Provide the (X, Y) coordinate of the cell's center where the given text is located.  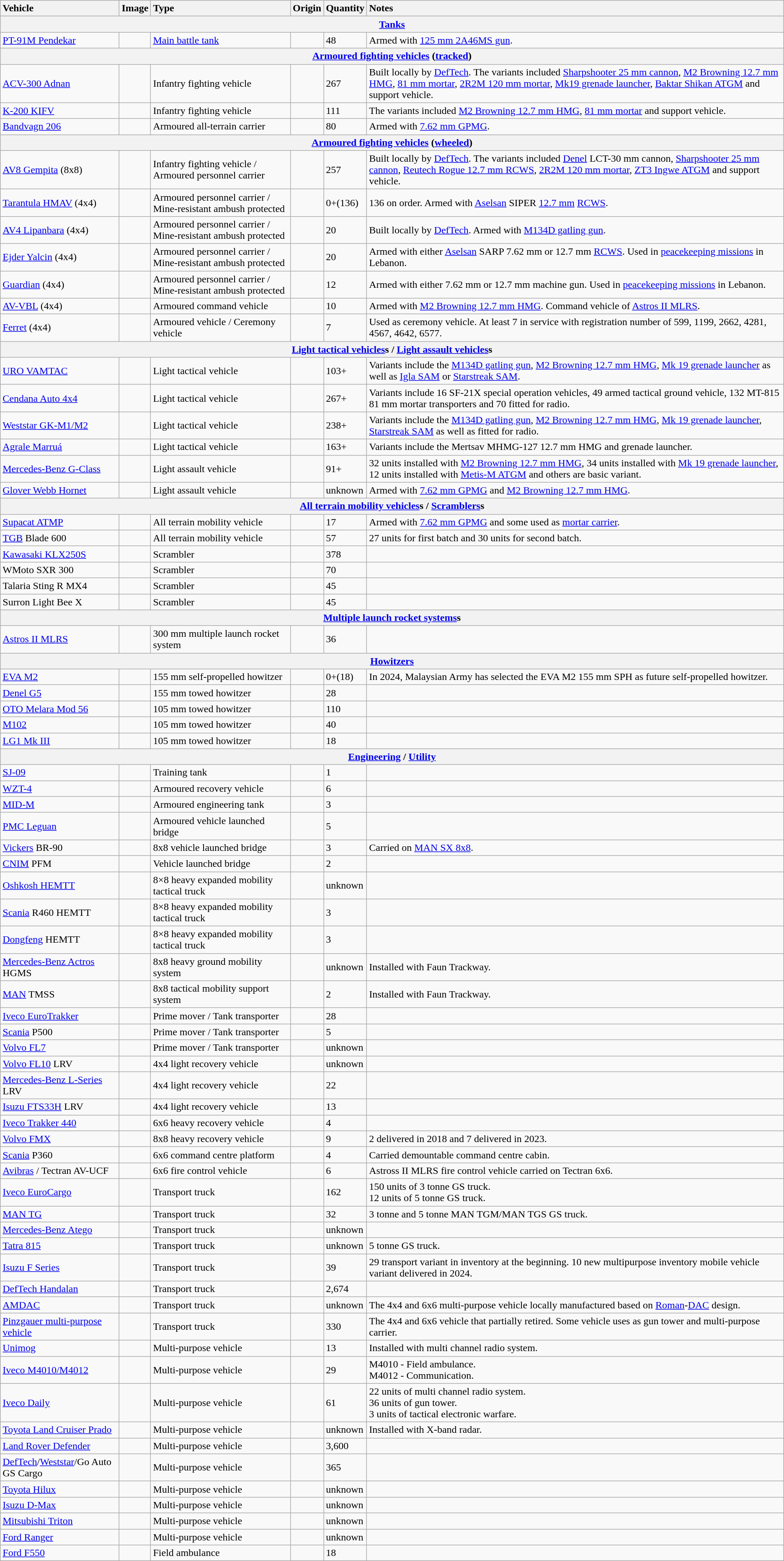
Infantry fighting vehicle / Armoured personnel carrier (221, 170)
CNIM PFM (60, 863)
8x8 vehicle launched bridge (221, 848)
155 mm towed howitzer (221, 693)
136 on order. Armed with Aselsan SIPER 12.7 mm RCWS. (575, 203)
Oshkosh HEMTT (60, 885)
Isuzu F Series (60, 1268)
Armoured command vehicle (221, 306)
EVA M2 (60, 677)
103+ (345, 371)
K-200 KIFV (60, 111)
Mercedes-Benz G-Class (60, 468)
8x8 heavy ground mobility system (221, 967)
22 (345, 1085)
1 (345, 773)
150 units of 3 tonne GS truck. 12 units of 5 tonne GS truck. (575, 1192)
8x8 tactical mobility support system (221, 995)
5 tonne GS truck. (575, 1246)
Supacat ATMP (60, 522)
Iveco EuroCargo (60, 1192)
Weststar GK-M1/M2 (60, 426)
Iveco Trakker 440 (60, 1123)
Isuzu D-Max (60, 1505)
Ford F550 (60, 1553)
Ford Ranger (60, 1537)
162 (345, 1192)
Mitsubishi Triton (60, 1521)
Vehicle (60, 8)
Origin (307, 8)
ACV-300 Adnan (60, 83)
TGB Blade 600 (60, 538)
Volvo FL10 LRV (60, 1064)
91+ (345, 468)
Armed with 7.62 mm GPMG and some used as mortar carrier. (575, 522)
6x6 heavy recovery vehicle (221, 1123)
Bandvagn 206 (60, 127)
Talaria Sting R MX4 (60, 586)
Armoured vehicle launched bridge (221, 826)
Armed with either Aselsan SARP 7.62 mm or 12.7 mm RCWS. Used in peacekeeping missions in Lebanon. (575, 257)
238+ (345, 426)
DefTech/Weststar/Go Auto GS Cargo (60, 1467)
Variants include the M134D gatling gun, M2 Browning 12.7 mm HMG, Mk 19 grenade launcher, Starstreak SAM as well as fitted for radio. (575, 426)
Pinzgauer multi-purpose vehicle (60, 1326)
Carried on MAN SX 8x8. (575, 848)
AV-VBL (4x4) (60, 306)
Armed with 7.62 mm GPMG. (575, 127)
OTO Melara Mod 56 (60, 709)
61 (345, 1403)
PT-91M Pendekar (60, 40)
378 (345, 554)
365 (345, 1467)
Armed with either 7.62 mm or 12.7 mm machine gun. Used in peacekeeping missions in Lebanon. (575, 284)
Volvo FMX (60, 1139)
Toyota Land Cruiser Prado (60, 1430)
URO VAMTAC (60, 371)
Scania P360 (60, 1155)
330 (345, 1326)
Installed with X-band radar. (575, 1430)
29 (345, 1370)
Mercedes-Benz Actros HGMS (60, 967)
Armed with M2 Browning 12.7 mm HMG. Command vehicle of Astros II MLRS. (575, 306)
12 (345, 284)
WZT-4 (60, 788)
267 (345, 83)
Astross II MLRS fire control vehicle carried on Tectran 6x6. (575, 1171)
Agrale Marruá (60, 447)
80 (345, 127)
Ejder Yalcin (4x4) (60, 257)
Variants include the M134D gatling gun, M2 Browning 12.7 mm HMG, Mk 19 grenade launcher as well as Igla SAM or Starstreak SAM. (575, 371)
Field ambulance (221, 1553)
Carried demountable command centre cabin. (575, 1155)
29 transport variant in inventory at the beginning. 10 new multipurpose inventory mobile vehicle variant delivered in 2024. (575, 1268)
MAN TG (60, 1214)
257 (345, 170)
Astros II MLRS (60, 639)
M4010 - Field ambulance. M4012 - Communication. (575, 1370)
M102 (60, 725)
Unimog (60, 1348)
The 4x4 and 6x6 multi-purpose vehicle locally manufactured based on Roman-DAC design. (575, 1305)
Surron Light Bee X (60, 602)
All terrain mobility vehicless / Scramblerss (392, 506)
Armoured vehicle / Ceremony vehicle (221, 328)
300 mm multiple launch rocket system (221, 639)
PMC Leguan (60, 826)
Multiple launch rocket systemss (392, 618)
Type (221, 8)
Volvo FL7 (60, 1048)
10 (345, 306)
267+ (345, 398)
Tatra 815 (60, 1246)
Iveco Daily (60, 1403)
Built locally by DefTech. Armed with M134D gatling gun. (575, 230)
Armoured recovery vehicle (221, 788)
Guardian (4x4) (60, 284)
2 delivered in 2018 and 7 delivered in 2023. (575, 1139)
110 (345, 709)
Notes (575, 8)
40 (345, 725)
Light tactical vehicless / Light assault vehicless (392, 349)
The variants included M2 Browning 12.7 mm HMG, 81 mm mortar and support vehicle. (575, 111)
Mercedes-Benz L-Series LRV (60, 1085)
3 tonne and 5 tonne MAN TGM/MAN TGS GS truck. (575, 1214)
MAN TMSS (60, 995)
111 (345, 111)
2,674 (345, 1289)
The 4x4 and 6x6 vehicle that partially retired. Some vehicle uses as gun tower and multi-purpose carrier. (575, 1326)
MID-M (60, 804)
Avibras / Tectran AV-UCF (60, 1171)
Iveco EuroTrakker (60, 1016)
39 (345, 1268)
AV8 Gempita (8x8) (60, 170)
3,600 (345, 1446)
Ferret (4x4) (60, 328)
Denel G5 (60, 693)
57 (345, 538)
Training tank (221, 773)
WMoto SXR 300 (60, 570)
Dongfeng HEMTT (60, 940)
163+ (345, 447)
0+(136) (345, 203)
AMDAC (60, 1305)
8x8 heavy recovery vehicle (221, 1139)
Iveco M4010/M4012 (60, 1370)
Armoured engineering tank (221, 804)
Tanks (392, 24)
LG1 Mk III (60, 741)
Armed with 125 mm 2A46MS gun. (575, 40)
Glover Webb Hornet (60, 490)
48 (345, 40)
Toyota Hilux (60, 1489)
36 (345, 639)
Vickers BR-90 (60, 848)
Kawasaki KLX250S (60, 554)
Cendana Auto 4x4 (60, 398)
0+(18) (345, 677)
Armoured all-terrain carrier (221, 127)
AV4 Lipanbara (4x4) (60, 230)
Vehicle launched bridge (221, 863)
Quantity (345, 8)
Main battle tank (221, 40)
Scania P500 (60, 1032)
DefTech Handalan (60, 1289)
Armoured fighting vehicles (wheeled) (392, 142)
Installed with multi channel radio system. (575, 1348)
Isuzu FTS33H LRV (60, 1107)
SJ-09 (60, 773)
Land Rover Defender (60, 1446)
Engineering / Utility (392, 757)
Armoured fighting vehicles (tracked) (392, 56)
22 units of multi channel radio system. 36 units of gun tower. 3 units of tactical electronic warfare. (575, 1403)
Howitzers (392, 661)
Variants include the Mertsav MHMG-127 12.7 mm HMG and grenade launcher. (575, 447)
Scania R460 HEMTT (60, 912)
6x6 command centre platform (221, 1155)
Tarantula HMAV (4x4) (60, 203)
32 (345, 1214)
Used as ceremony vehicle. At least 7 in service with registration number of 599, 1199, 2662, 4281, 4567, 4642, 6577. (575, 328)
70 (345, 570)
Armed with 7.62 mm GPMG and M2 Browning 12.7 mm HMG. (575, 490)
Mercedes-Benz Atego (60, 1230)
17 (345, 522)
Image (135, 8)
9 (345, 1139)
In 2024, Malaysian Army has selected the EVA M2 155 mm SPH as future self-propelled howitzer. (575, 677)
27 units for first batch and 30 units for second batch. (575, 538)
6x6 fire control vehicle (221, 1171)
155 mm self-propelled howitzer (221, 677)
7 (345, 328)
